Scan for the cell matching the given text and deliver its [x, y] coordinate at center. 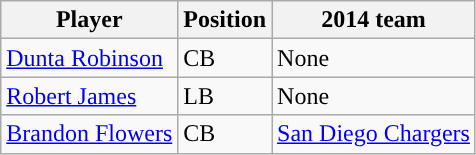
LB [225, 96]
Position [225, 20]
Player [90, 20]
Brandon Flowers [90, 134]
San Diego Chargers [374, 134]
2014 team [374, 20]
Dunta Robinson [90, 58]
Robert James [90, 96]
